Identify which cell holds the provided text, then report its [x, y] central coordinate. 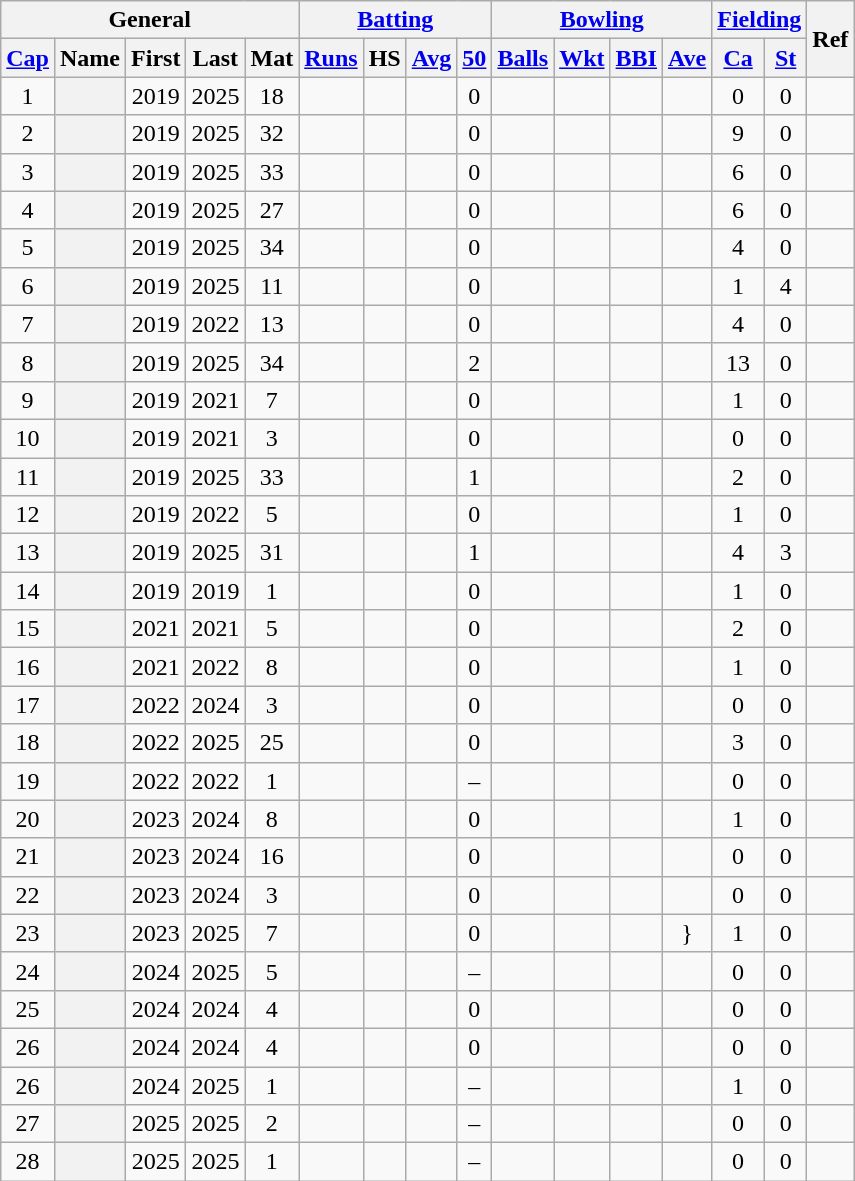
Bowling [602, 20]
Avg [432, 58]
20 [28, 819]
23 [28, 933]
St [786, 58]
Wkt [582, 58]
19 [28, 781]
Runs [331, 58]
BBI [636, 58]
Mat [272, 58]
Balls [523, 58]
15 [28, 629]
22 [28, 895]
} [686, 933]
Fielding [760, 20]
General [150, 20]
Name [90, 58]
50 [474, 58]
10 [28, 438]
HS [384, 58]
14 [28, 591]
32 [272, 134]
28 [28, 1162]
Cap [28, 58]
Batting [396, 20]
First [156, 58]
17 [28, 705]
12 [28, 515]
Ref [830, 39]
Last [216, 58]
Ave [686, 58]
Ca [738, 58]
24 [28, 971]
21 [28, 857]
31 [272, 553]
